From the cell containing the given text, extract its center point as (x, y) coordinate. 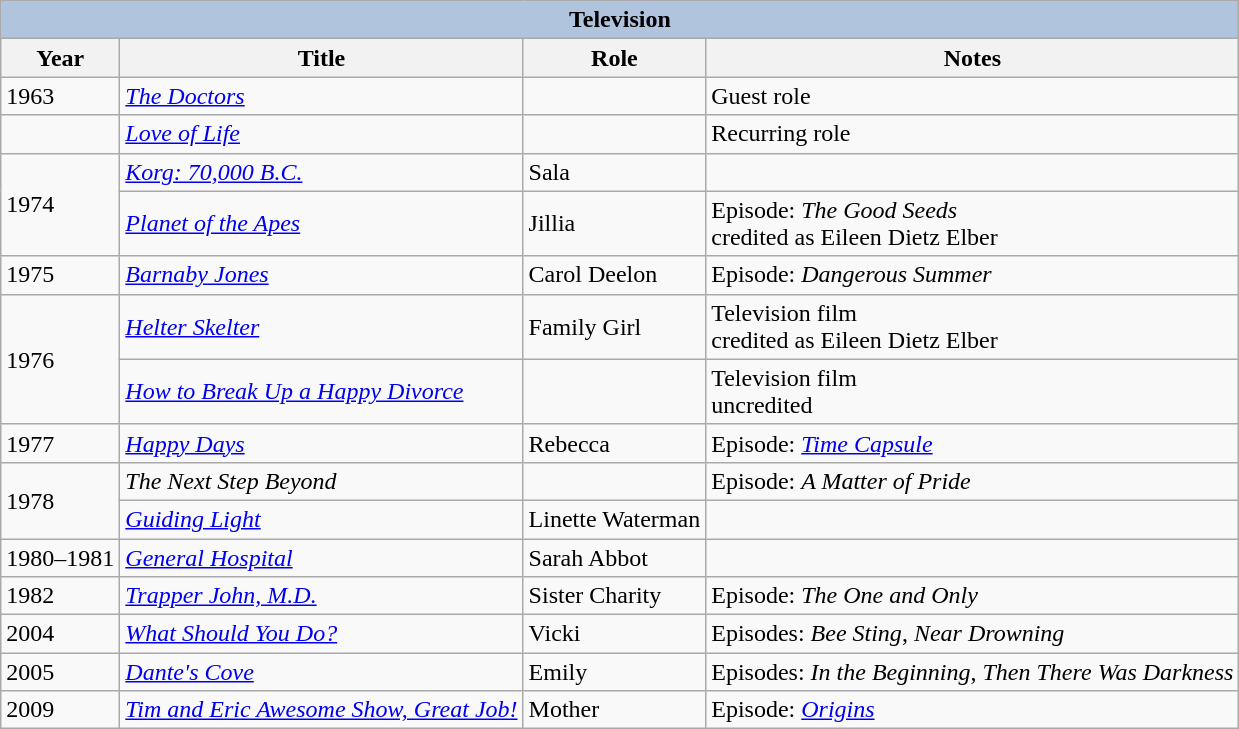
Sarah Abbot (614, 557)
Family Girl (614, 326)
The Doctors (322, 96)
1976 (60, 359)
Episode: A Matter of Pride (972, 481)
Episodes: In the Beginning, Then There Was Darkness (972, 672)
Happy Days (322, 443)
Episode: Origins (972, 710)
Tim and Eric Awesome Show, Great Job! (322, 710)
Carol Deelon (614, 275)
Rebecca (614, 443)
1978 (60, 500)
Recurring role (972, 134)
Mother (614, 710)
Guest role (972, 96)
Notes (972, 58)
Title (322, 58)
How to Break Up a Happy Divorce (322, 392)
Helter Skelter (322, 326)
1980–1981 (60, 557)
Role (614, 58)
Planet of the Apes (322, 224)
Korg: 70,000 B.C. (322, 172)
1974 (60, 204)
Emily (614, 672)
1982 (60, 596)
General Hospital (322, 557)
Jillia (614, 224)
What Should You Do? (322, 634)
Year (60, 58)
Television filmuncredited (972, 392)
Barnaby Jones (322, 275)
Episode: Time Capsule (972, 443)
1963 (60, 96)
Vicki (614, 634)
1975 (60, 275)
2004 (60, 634)
Trapper John, M.D. (322, 596)
Television (620, 20)
Dante's Cove (322, 672)
Love of Life (322, 134)
Television filmcredited as Eileen Dietz Elber (972, 326)
2005 (60, 672)
1977 (60, 443)
Linette Waterman (614, 519)
Episode: Dangerous Summer (972, 275)
Sala (614, 172)
The Next Step Beyond (322, 481)
Episode: The Good Seedscredited as Eileen Dietz Elber (972, 224)
Episodes: Bee Sting, Near Drowning (972, 634)
2009 (60, 710)
Sister Charity (614, 596)
Guiding Light (322, 519)
Episode: The One and Only (972, 596)
